Find where the given text appears and provide that cell's center as [x, y] coordinate. 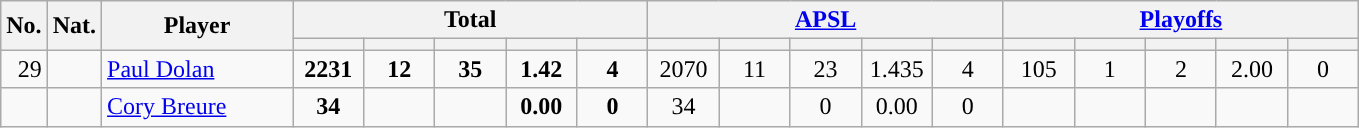
Paul Dolan [198, 69]
APSL [826, 20]
105 [1038, 69]
No. [24, 26]
Playoffs [1180, 20]
2231 [328, 69]
2.00 [1252, 69]
23 [826, 69]
Nat. [74, 26]
Total [470, 20]
11 [754, 69]
2 [1180, 69]
1.42 [542, 69]
35 [470, 69]
Cory Breure [198, 107]
1 [1110, 69]
1.435 [896, 69]
Player [198, 26]
2070 [684, 69]
12 [400, 69]
29 [24, 69]
